Identify which cell holds the provided text, then report its (X, Y) central coordinate. 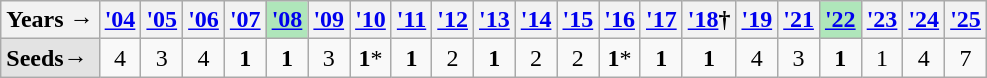
'22 (840, 20)
'14 (536, 20)
'08 (287, 20)
'25 (966, 20)
'24 (924, 20)
'11 (411, 20)
'23 (882, 20)
7 (966, 58)
'19 (757, 20)
'07 (245, 20)
'18† (709, 20)
'17 (661, 20)
'13 (494, 20)
'05 (162, 20)
'10 (371, 20)
Years → (50, 20)
'16 (620, 20)
'12 (453, 20)
Seeds→ (50, 58)
'06 (204, 20)
'09 (329, 20)
'21 (799, 20)
'04 (120, 20)
'15 (578, 20)
